Locate the cell with the specified text and output its (x, y) center coordinate. 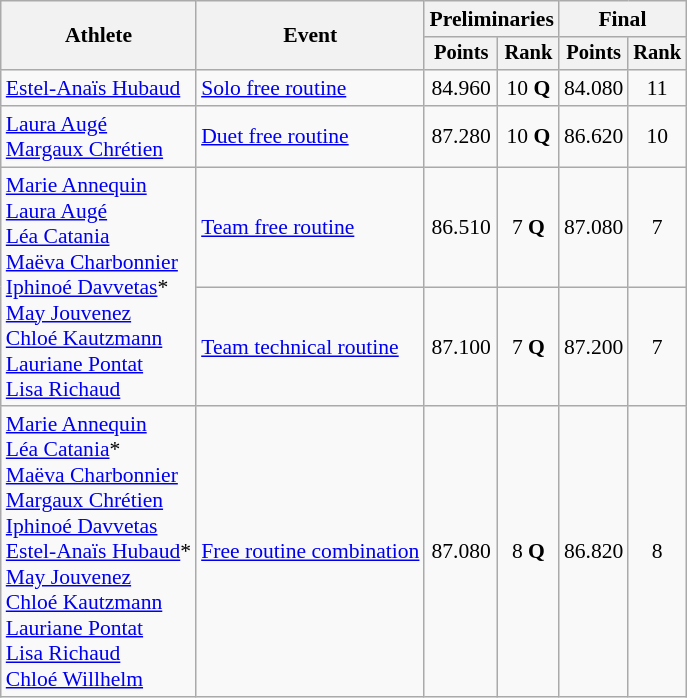
8 (657, 552)
11 (657, 88)
8 Q (528, 552)
10 (657, 136)
Event (310, 36)
Athlete (98, 36)
84.960 (461, 88)
Estel-Anaïs Hubaud (98, 88)
Laura AugéMargaux Chrétien (98, 136)
Team free routine (310, 227)
87.280 (461, 136)
84.080 (594, 88)
Marie AnnequinLaura AugéLéa CataniaMaëva CharbonnierIphinoé Davvetas*May JouvenezChloé KautzmannLauriane PontatLisa Richaud (98, 287)
Free routine combination (310, 552)
86.510 (461, 227)
Solo free routine (310, 88)
Duet free routine (310, 136)
87.100 (461, 347)
86.620 (594, 136)
86.820 (594, 552)
Final (622, 19)
87.200 (594, 347)
Preliminaries (491, 19)
Team technical routine (310, 347)
